Provide the [X, Y] coordinate of the cell's center where the given text is located.  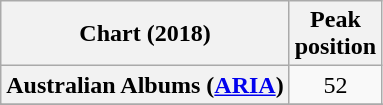
Australian Albums (ARIA) [145, 85]
Chart (2018) [145, 34]
52 [335, 85]
Peak position [335, 34]
